Identify which cell holds the provided text, then report its [X, Y] central coordinate. 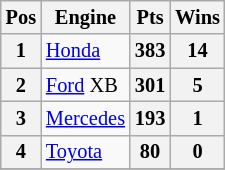
5 [198, 85]
Ford XB [86, 85]
383 [150, 51]
Honda [86, 51]
Wins [198, 17]
Pts [150, 17]
Pos [21, 17]
2 [21, 85]
301 [150, 85]
3 [21, 118]
80 [150, 152]
0 [198, 152]
193 [150, 118]
Toyota [86, 152]
Engine [86, 17]
Mercedes [86, 118]
14 [198, 51]
4 [21, 152]
